Output the [x, y] coordinate of the center of the cell containing the given text.  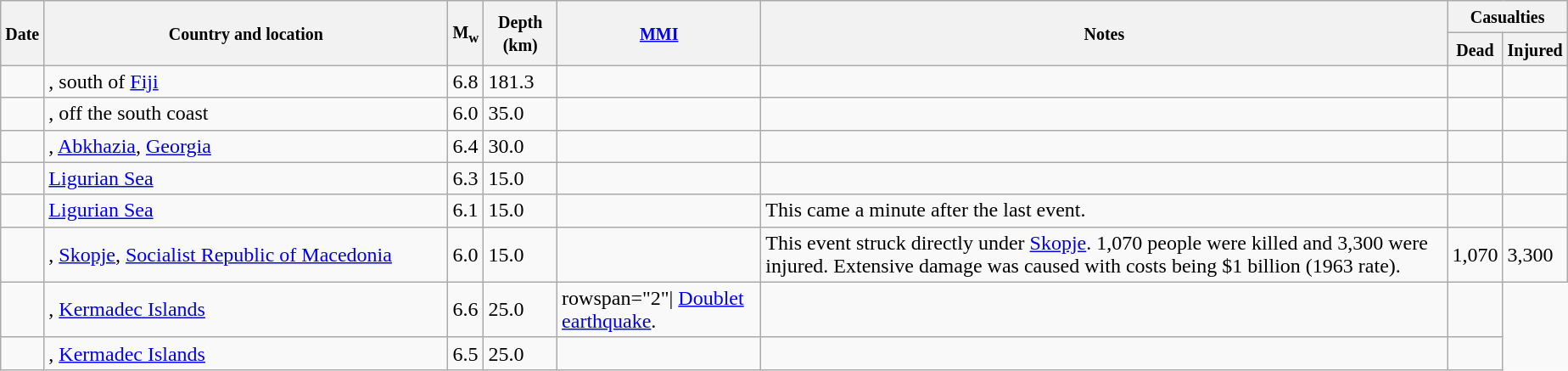
rowspan="2"| Doublet earthquake. [659, 309]
Date [22, 33]
30.0 [521, 146]
181.3 [521, 82]
Casualties [1507, 17]
Injured [1535, 49]
, off the south coast [246, 114]
35.0 [521, 114]
Depth (km) [521, 33]
6.1 [466, 211]
, south of Fiji [246, 82]
Country and location [246, 33]
, Abkhazia, Georgia [246, 146]
Dead [1475, 49]
3,300 [1535, 255]
6.8 [466, 82]
6.5 [466, 353]
Mw [466, 33]
MMI [659, 33]
This came a minute after the last event. [1105, 211]
Notes [1105, 33]
, Skopje, Socialist Republic of Macedonia [246, 255]
6.4 [466, 146]
6.6 [466, 309]
1,070 [1475, 255]
6.3 [466, 178]
